Scan for the cell matching the given text and deliver its (x, y) coordinate at center. 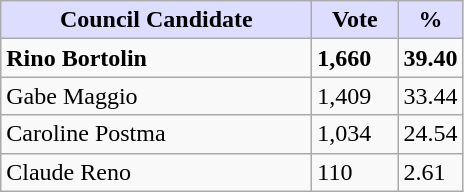
2.61 (430, 172)
Caroline Postma (156, 134)
1,409 (355, 96)
% (430, 20)
24.54 (430, 134)
1,034 (355, 134)
Gabe Maggio (156, 96)
1,660 (355, 58)
39.40 (430, 58)
110 (355, 172)
33.44 (430, 96)
Council Candidate (156, 20)
Rino Bortolin (156, 58)
Claude Reno (156, 172)
Vote (355, 20)
